Find where the given text appears and provide that cell's center as (x, y) coordinate. 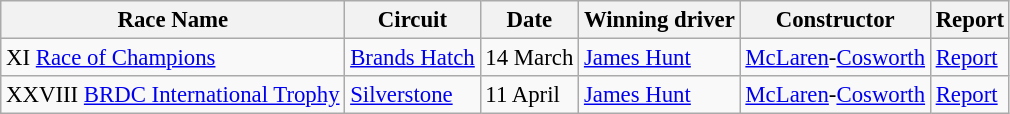
Circuit (412, 20)
Constructor (835, 20)
XI Race of Champions (173, 58)
Brands Hatch (412, 58)
Race Name (173, 20)
14 March (530, 58)
XXVIII BRDC International Trophy (173, 95)
Silverstone (412, 95)
Date (530, 20)
Winning driver (660, 20)
11 April (530, 95)
